Provide the (x, y) coordinate of the cell's center where the given text is located.  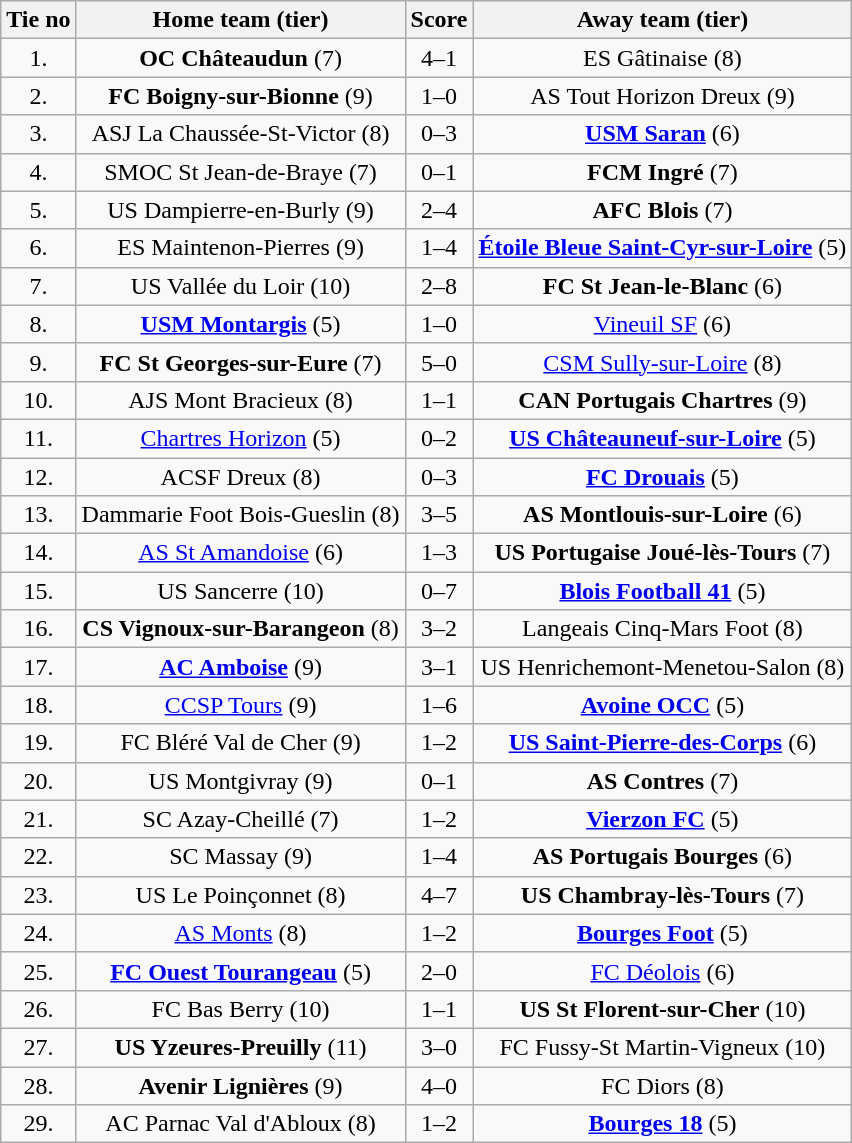
13. (38, 515)
16. (38, 629)
Bourges Foot (5) (662, 933)
29. (38, 1124)
20. (38, 781)
Bourges 18 (5) (662, 1124)
Home team (tier) (240, 20)
US Vallée du Loir (10) (240, 286)
FC Bléré Val de Cher (9) (240, 743)
AS Tout Horizon Dreux (9) (662, 96)
15. (38, 591)
4–7 (439, 895)
23. (38, 895)
Étoile Bleue Saint-Cyr-sur-Loire (5) (662, 248)
Blois Football 41 (5) (662, 591)
OC Châteaudun (7) (240, 58)
US Châteauneuf-sur-Loire (5) (662, 438)
ES Maintenon-Pierres (9) (240, 248)
ASJ La Chaussée-St-Victor (8) (240, 134)
Dammarie Foot Bois-Gueslin (8) (240, 515)
AFC Blois (7) (662, 210)
FC Ouest Tourangeau (5) (240, 971)
Score (439, 20)
1–3 (439, 553)
FC Bas Berry (10) (240, 1009)
3. (38, 134)
0–7 (439, 591)
US Sancerre (10) (240, 591)
1. (38, 58)
US Portugaise Joué-lès-Tours (7) (662, 553)
SMOC St Jean-de-Braye (7) (240, 172)
AC Parnac Val d'Abloux (8) (240, 1124)
CSM Sully-sur-Loire (8) (662, 362)
3–5 (439, 515)
22. (38, 857)
0–2 (439, 438)
FC Drouais (5) (662, 477)
US Yzeures-Preuilly (11) (240, 1047)
AS Montlouis-sur-Loire (6) (662, 515)
1–6 (439, 705)
Vierzon FC (5) (662, 819)
26. (38, 1009)
2–0 (439, 971)
US Henrichemont-Menetou-Salon (8) (662, 667)
AS St Amandoise (6) (240, 553)
US Montgivray (9) (240, 781)
2–8 (439, 286)
12. (38, 477)
US Saint-Pierre-des-Corps (6) (662, 743)
Avenir Lignières (9) (240, 1085)
18. (38, 705)
US Le Poinçonnet (8) (240, 895)
US Chambray-lès-Tours (7) (662, 895)
ES Gâtinaise (8) (662, 58)
3–0 (439, 1047)
4. (38, 172)
9. (38, 362)
19. (38, 743)
10. (38, 400)
Tie no (38, 20)
US St Florent-sur-Cher (10) (662, 1009)
14. (38, 553)
CS Vignoux-sur-Barangeon (8) (240, 629)
ACSF Dreux (8) (240, 477)
4–1 (439, 58)
FC Déolois (6) (662, 971)
FC Boigny-sur-Bionne (9) (240, 96)
CCSP Tours (9) (240, 705)
AS Portugais Bourges (6) (662, 857)
SC Massay (9) (240, 857)
17. (38, 667)
7. (38, 286)
Away team (tier) (662, 20)
AS Monts (8) (240, 933)
CAN Portugais Chartres (9) (662, 400)
FC St Jean-le-Blanc (6) (662, 286)
Langeais Cinq-Mars Foot (8) (662, 629)
11. (38, 438)
27. (38, 1047)
Vineuil SF (6) (662, 324)
Chartres Horizon (5) (240, 438)
USM Montargis (5) (240, 324)
AJS Mont Bracieux (8) (240, 400)
6. (38, 248)
US Dampierre-en-Burly (9) (240, 210)
Avoine OCC (5) (662, 705)
2–4 (439, 210)
28. (38, 1085)
3–1 (439, 667)
4–0 (439, 1085)
FCM Ingré (7) (662, 172)
AC Amboise (9) (240, 667)
5–0 (439, 362)
3–2 (439, 629)
FC St Georges-sur-Eure (7) (240, 362)
24. (38, 933)
USM Saran (6) (662, 134)
25. (38, 971)
5. (38, 210)
FC Diors (8) (662, 1085)
21. (38, 819)
SC Azay-Cheillé (7) (240, 819)
AS Contres (7) (662, 781)
8. (38, 324)
FC Fussy-St Martin-Vigneux (10) (662, 1047)
2. (38, 96)
